Identify which cell holds the provided text, then report its (x, y) central coordinate. 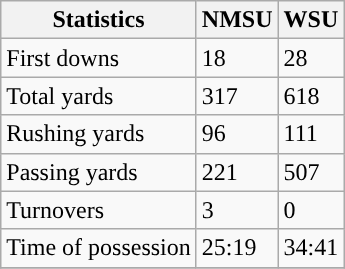
Total yards (99, 96)
111 (311, 134)
28 (311, 58)
Statistics (99, 20)
0 (311, 210)
25:19 (237, 248)
Passing yards (99, 172)
96 (237, 134)
WSU (311, 20)
507 (311, 172)
618 (311, 96)
3 (237, 210)
NMSU (237, 20)
221 (237, 172)
18 (237, 58)
Rushing yards (99, 134)
Time of possession (99, 248)
34:41 (311, 248)
317 (237, 96)
First downs (99, 58)
Turnovers (99, 210)
